Pinpoint the cell where the given text exists, returning its (X, Y) midpoint coordinate. 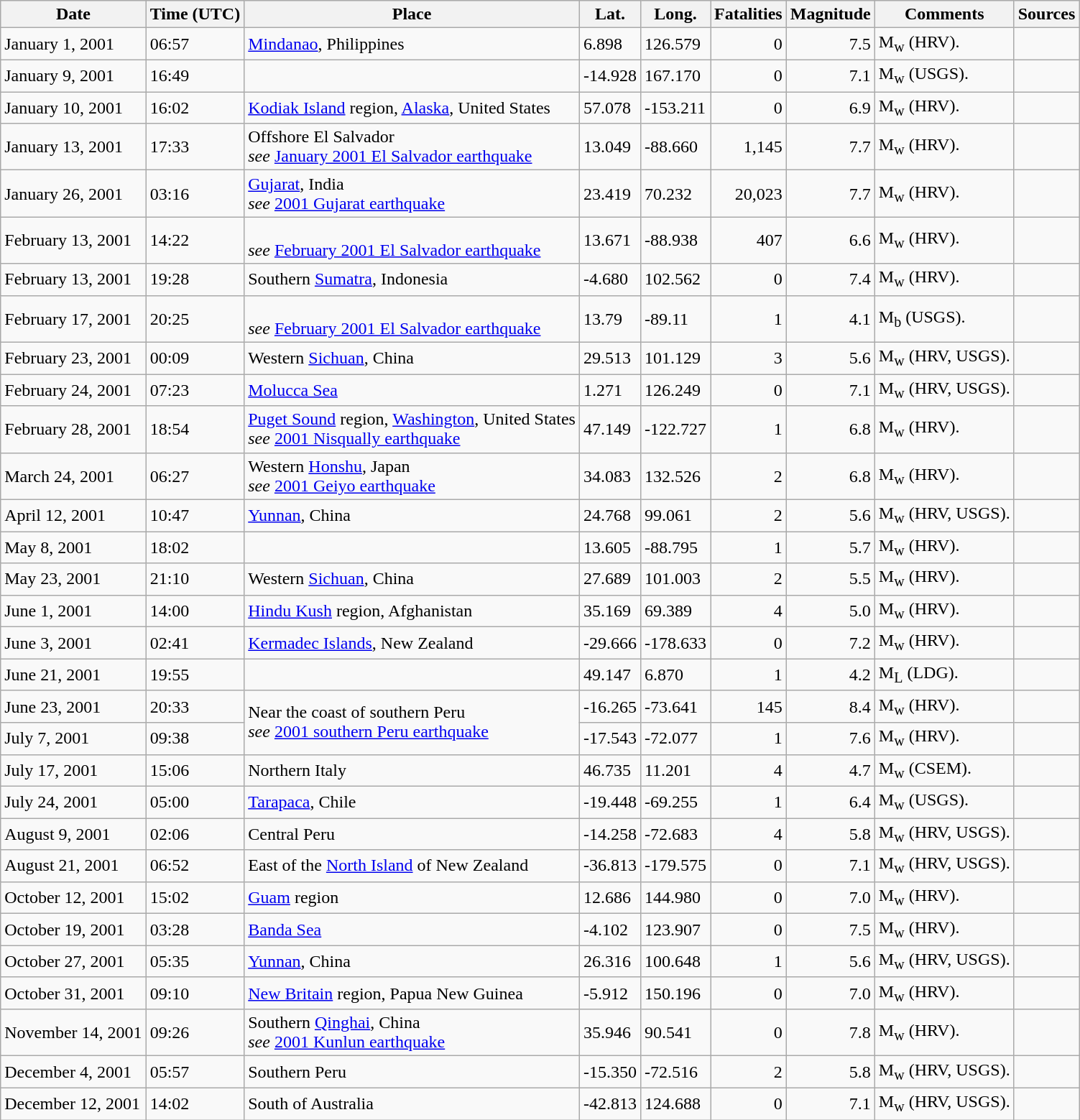
-88.660 (675, 147)
06:27 (195, 476)
5.0 (831, 611)
-14.928 (609, 75)
Sources (1046, 14)
July 24, 2001 (73, 802)
06:57 (195, 44)
7.8 (831, 1033)
-73.641 (675, 706)
October 12, 2001 (73, 897)
-16.265 (609, 706)
47.149 (609, 430)
09:38 (195, 739)
10:47 (195, 515)
-179.575 (675, 866)
14:02 (195, 1103)
13.605 (609, 547)
27.689 (609, 579)
June 1, 2001 (73, 611)
June 3, 2001 (73, 643)
5.5 (831, 579)
18:02 (195, 547)
Tarapaca, Chile (412, 802)
4.1 (831, 319)
Kodiak Island region, Alaska, United States (412, 108)
-178.633 (675, 643)
12.686 (609, 897)
167.170 (675, 75)
06:52 (195, 866)
20:25 (195, 319)
26.316 (609, 961)
December 4, 2001 (73, 1072)
-42.813 (609, 1103)
June 23, 2001 (73, 706)
1,145 (749, 147)
January 9, 2001 (73, 75)
-153.211 (675, 108)
05:57 (195, 1072)
Molucca Sea (412, 390)
03:28 (195, 930)
-29.666 (609, 643)
14:00 (195, 611)
03:16 (195, 194)
Banda Sea (412, 930)
February 28, 2001 (73, 430)
October 31, 2001 (73, 993)
Fatalities (749, 14)
13.79 (609, 319)
November 14, 2001 (73, 1033)
02:41 (195, 643)
14:22 (195, 240)
Near the coast of southern Peru see 2001 southern Peru earthquake (412, 723)
17:33 (195, 147)
January 13, 2001 (73, 147)
June 21, 2001 (73, 675)
00:09 (195, 358)
7.2 (831, 643)
-15.350 (609, 1072)
09:26 (195, 1033)
February 23, 2001 (73, 358)
February 17, 2001 (73, 319)
6.4 (831, 802)
07:23 (195, 390)
3 (749, 358)
-89.11 (675, 319)
124.688 (675, 1103)
70.232 (675, 194)
ML (LDG). (944, 675)
5.7 (831, 547)
-4.102 (609, 930)
23.419 (609, 194)
July 17, 2001 (73, 770)
Time (UTC) (195, 14)
6.870 (675, 675)
-19.448 (609, 802)
October 27, 2001 (73, 961)
46.735 (609, 770)
13.049 (609, 147)
13.671 (609, 240)
Southern Peru (412, 1072)
January 1, 2001 (73, 44)
1.271 (609, 390)
February 24, 2001 (73, 390)
December 12, 2001 (73, 1103)
150.196 (675, 993)
-88.938 (675, 240)
6.6 (831, 240)
57.078 (609, 108)
126.249 (675, 390)
Comments (944, 14)
-17.543 (609, 739)
Northern Italy (412, 770)
Guam region (412, 897)
Mw (CSEM). (944, 770)
Long. (675, 14)
4.2 (831, 675)
15:06 (195, 770)
05:35 (195, 961)
132.526 (675, 476)
407 (749, 240)
7.6 (831, 739)
Southern Sumatra, Indonesia (412, 279)
4.7 (831, 770)
East of the North Island of New Zealand (412, 866)
-36.813 (609, 866)
15:02 (195, 897)
19:55 (195, 675)
Mb (USGS). (944, 319)
09:10 (195, 993)
8.4 (831, 706)
101.003 (675, 579)
-4.680 (609, 279)
101.129 (675, 358)
March 24, 2001 (73, 476)
Offshore El Salvador see January 2001 El Salvador earthquake (412, 147)
May 8, 2001 (73, 547)
90.541 (675, 1033)
July 7, 2001 (73, 739)
May 23, 2001 (73, 579)
South of Australia (412, 1103)
126.579 (675, 44)
August 9, 2001 (73, 834)
Gujarat, India see 2001 Gujarat earthquake (412, 194)
102.562 (675, 279)
34.083 (609, 476)
21:10 (195, 579)
New Britain region, Papua New Guinea (412, 993)
April 12, 2001 (73, 515)
January 10, 2001 (73, 108)
16:49 (195, 75)
6.898 (609, 44)
99.061 (675, 515)
Hindu Kush region, Afghanistan (412, 611)
-5.912 (609, 993)
Mindanao, Philippines (412, 44)
16:02 (195, 108)
18:54 (195, 430)
Date (73, 14)
11.201 (675, 770)
October 19, 2001 (73, 930)
Central Peru (412, 834)
Puget Sound region, Washington, United States see 2001 Nisqually earthquake (412, 430)
-122.727 (675, 430)
Southern Qinghai, China see 2001 Kunlun earthquake (412, 1033)
100.648 (675, 961)
69.389 (675, 611)
35.946 (609, 1033)
29.513 (609, 358)
Place (412, 14)
-72.077 (675, 739)
-72.683 (675, 834)
7.4 (831, 279)
19:28 (195, 279)
35.169 (609, 611)
August 21, 2001 (73, 866)
123.907 (675, 930)
Lat. (609, 14)
-14.258 (609, 834)
-88.795 (675, 547)
05:00 (195, 802)
January 26, 2001 (73, 194)
Kermadec Islands, New Zealand (412, 643)
-72.516 (675, 1072)
-69.255 (675, 802)
Western Honshu, Japan see 2001 Geiyo earthquake (412, 476)
20:33 (195, 706)
20,023 (749, 194)
Magnitude (831, 14)
02:06 (195, 834)
145 (749, 706)
6.9 (831, 108)
49.147 (609, 675)
24.768 (609, 515)
144.980 (675, 897)
